Identify which cell holds the provided text, then report its (X, Y) central coordinate. 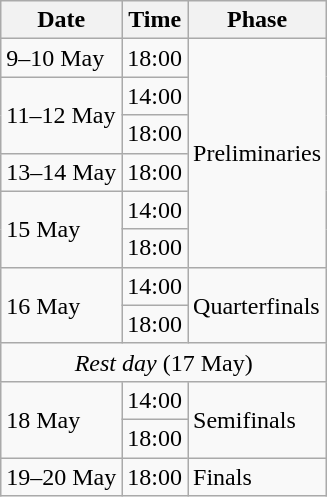
13–14 May (62, 172)
Finals (258, 477)
Rest day (17 May) (164, 362)
Time (155, 20)
18 May (62, 419)
19–20 May (62, 477)
Quarterfinals (258, 305)
11–12 May (62, 115)
Semifinals (258, 419)
Date (62, 20)
9–10 May (62, 58)
Preliminaries (258, 153)
15 May (62, 229)
16 May (62, 305)
Phase (258, 20)
